Output the [X, Y] coordinate of the center of the cell containing the given text.  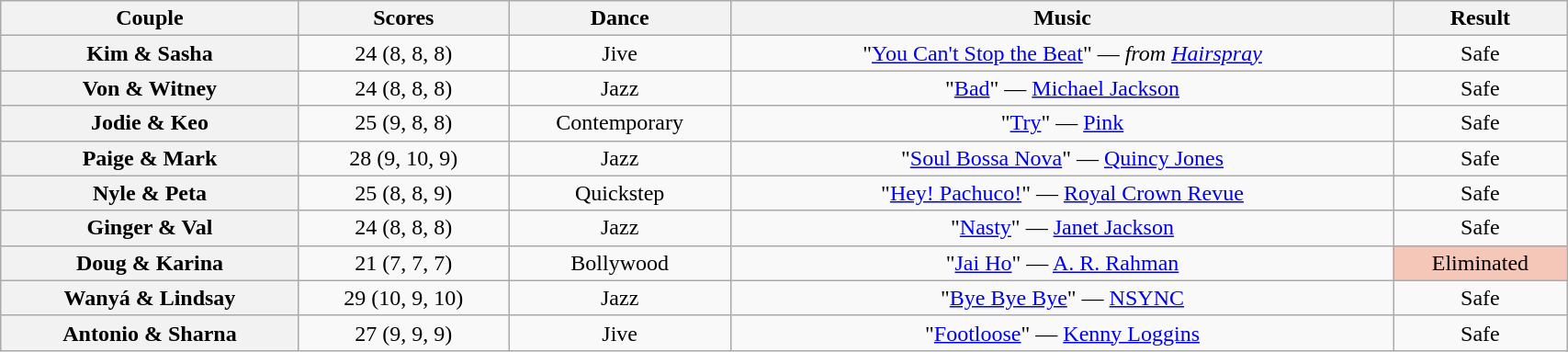
"Hey! Pachuco!" — Royal Crown Revue [1062, 193]
Antonio & Sharna [150, 333]
Ginger & Val [150, 228]
Jodie & Keo [150, 123]
"Bye Bye Bye" — NSYNC [1062, 298]
"Try" — Pink [1062, 123]
"Footloose" — Kenny Loggins [1062, 333]
25 (9, 8, 8) [403, 123]
Doug & Karina [150, 263]
Dance [620, 18]
27 (9, 9, 9) [403, 333]
Nyle & Peta [150, 193]
Music [1062, 18]
Contemporary [620, 123]
Couple [150, 18]
Wanyá & Lindsay [150, 298]
Eliminated [1480, 263]
25 (8, 8, 9) [403, 193]
"You Can't Stop the Beat" — from Hairspray [1062, 53]
29 (10, 9, 10) [403, 298]
Kim & Sasha [150, 53]
Result [1480, 18]
Von & Witney [150, 88]
Bollywood [620, 263]
Scores [403, 18]
Quickstep [620, 193]
"Bad" — Michael Jackson [1062, 88]
Paige & Mark [150, 158]
"Soul Bossa Nova" — Quincy Jones [1062, 158]
"Jai Ho" — A. R. Rahman [1062, 263]
28 (9, 10, 9) [403, 158]
21 (7, 7, 7) [403, 263]
"Nasty" — Janet Jackson [1062, 228]
